Capture the cell that displays the provided text and extract its (X, Y) central coordinate. 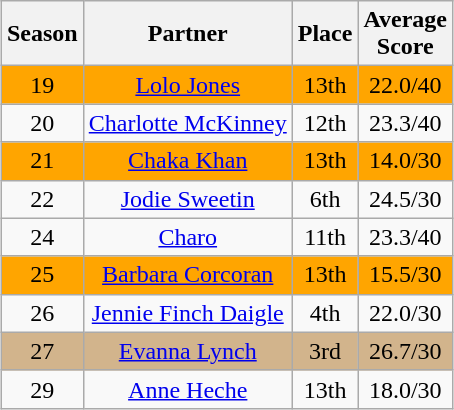
22 (42, 199)
12th (325, 123)
11th (325, 237)
4th (325, 313)
Barbara Corcoran (188, 275)
3rd (325, 351)
21 (42, 161)
18.0/30 (406, 389)
29 (42, 389)
Evanna Lynch (188, 351)
15.5/30 (406, 275)
22.0/40 (406, 85)
Jennie Finch Daigle (188, 313)
26 (42, 313)
Charo (188, 237)
25 (42, 275)
22.0/30 (406, 313)
26.7/30 (406, 351)
Lolo Jones (188, 85)
Anne Heche (188, 389)
27 (42, 351)
Partner (188, 34)
Chaka Khan (188, 161)
Charlotte McKinney (188, 123)
24.5/30 (406, 199)
Place (325, 34)
Average Score (406, 34)
24 (42, 237)
14.0/30 (406, 161)
Season (42, 34)
Jodie Sweetin (188, 199)
20 (42, 123)
6th (325, 199)
19 (42, 85)
